Capture the cell that displays the provided text and extract its [X, Y] central coordinate. 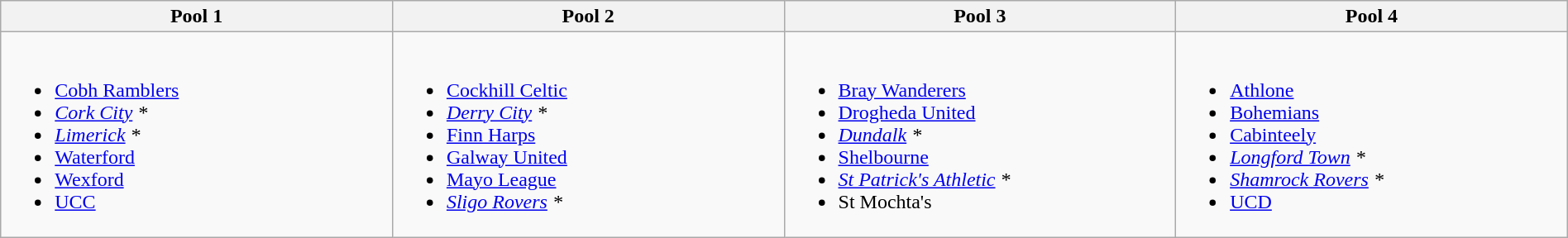
Cobh RamblersCork City *Limerick *WaterfordWexfordUCC [197, 135]
Pool 2 [588, 17]
Pool 4 [1372, 17]
Bray WanderersDrogheda UnitedDundalk *ShelbourneSt Patrick's Athletic *St Mochta's [980, 135]
Pool 1 [197, 17]
AthloneBohemiansCabinteelyLongford Town *Shamrock Rovers *UCD [1372, 135]
Pool 3 [980, 17]
Cockhill CelticDerry City *Finn HarpsGalway UnitedMayo LeagueSligo Rovers * [588, 135]
